Extract the (x, y) coordinate from the center of the cell holding the provided text.  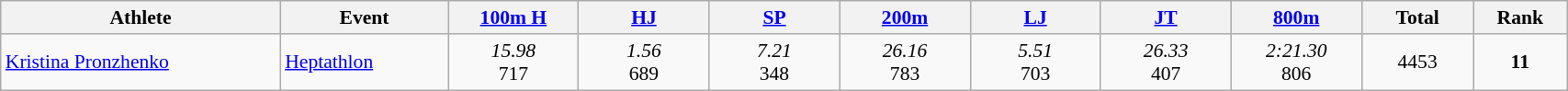
100m H (513, 17)
1.56689 (644, 63)
7.21348 (774, 63)
HJ (644, 17)
11 (1520, 63)
26.16783 (905, 63)
JT (1166, 17)
2:21.30806 (1296, 63)
Rank (1520, 17)
LJ (1035, 17)
15.98717 (513, 63)
26.33407 (1166, 63)
200m (905, 17)
Heptathlon (364, 63)
Kristina Pronzhenko (141, 63)
Athlete (141, 17)
5.51703 (1035, 63)
800m (1296, 17)
Total (1417, 17)
Event (364, 17)
4453 (1417, 63)
SP (774, 17)
